Capture the cell that displays the provided text and extract its (X, Y) central coordinate. 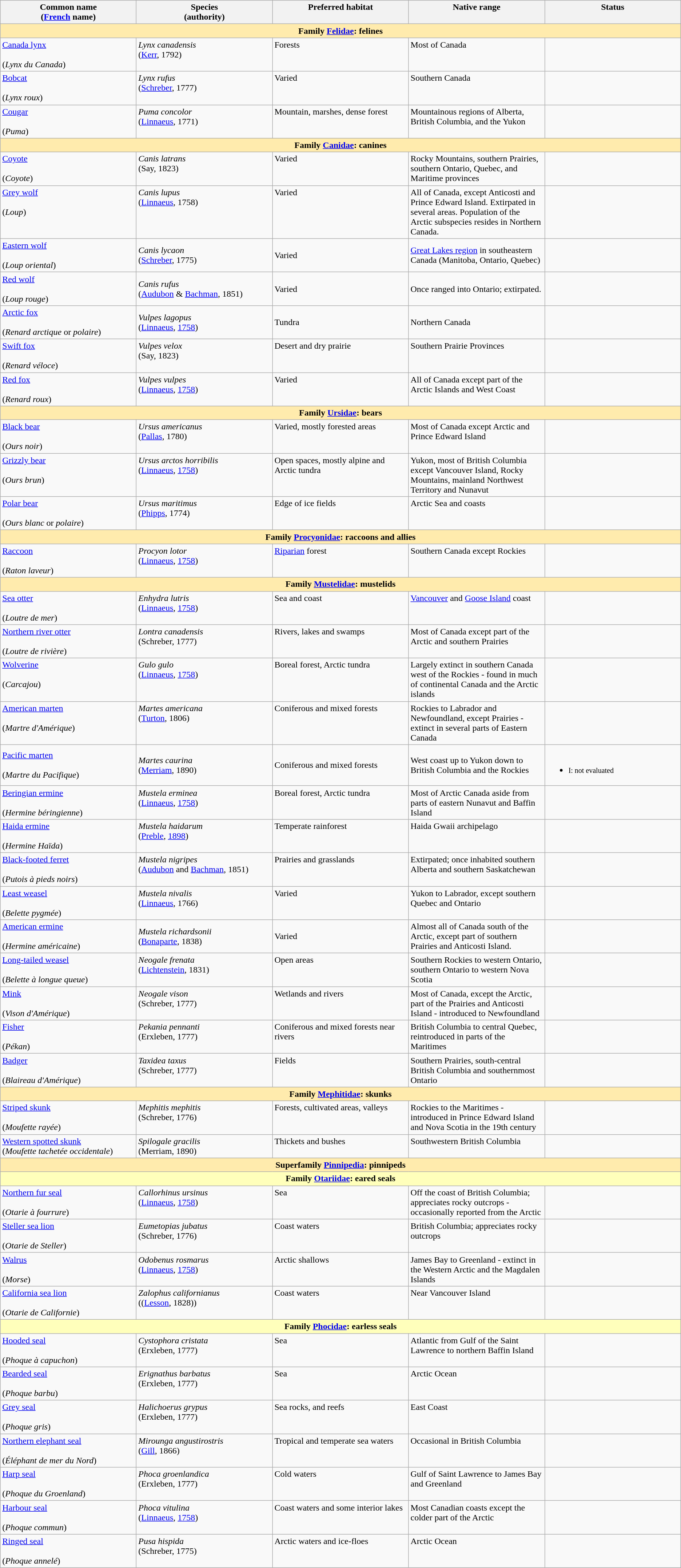
Edge of ice fields (340, 513)
Odobenus rosmarus(Linnaeus, 1758) (204, 1269)
Mink(Vison d'Amérique) (68, 1003)
James Bay to Greenland - extinct in the Western Arctic and the Magdalen Islands (477, 1269)
All of Canada except part of the Arctic Islands and West Coast (477, 389)
Family Procyonidae: raccoons and allies (340, 537)
Family Otariidae: eared seals (340, 1179)
Tropical and temperate sea waters (340, 1451)
Occasional in British Columbia (477, 1451)
Coyote(Coyote) (68, 169)
Forests, cultivated areas, valleys (340, 1118)
Phoca vitulina(Linnaeus, 1758) (204, 1517)
Cougar(Puma) (68, 121)
Western spotted skunk(Moufette tachetée occidentale) (68, 1146)
Most of Arctic Canada aside from parts of eastern Nunavut and Baffin Island (477, 802)
Long-tailed weasel(Belette à longue queue) (68, 970)
Martes americana(Turton, 1806) (204, 723)
Polar bear(Ours blanc or polaire) (68, 513)
Pekania pennanti(Erxleben, 1777) (204, 1037)
Family Canidae: canines (340, 145)
I: not evaluated (613, 765)
British Columbia; appreciates rocky outcrops (477, 1236)
Southwestern British Columbia (477, 1146)
Southern Rockies to western Ontario, southern Ontario to western Nova Scotia (477, 970)
American marten (Martre d'Amérique) (68, 723)
Common name(French name) (68, 12)
Family Ursidae: bears (340, 413)
Family Phocidae: earless seals (340, 1326)
Superfamily Pinnipedia: pinnipeds (340, 1165)
Puma concolor(Linnaeus, 1771) (204, 121)
Sea otter (Loutre de mer) (68, 608)
Coast waters and some interior lakes (340, 1517)
Southern Prairies, south-central British Columbia and southernmost Ontario (477, 1070)
Rivers, lakes and swamps (340, 641)
Most of Canada, except the Arctic, part of the Prairies and Anticosti Island - introduced to Newfoundland (477, 1003)
Canis lupus(Linnaeus, 1758) (204, 212)
Phoca groenlandica(Erxleben, 1777) (204, 1484)
Vulpes velox(Say, 1823) (204, 356)
Vancouver and Goose Island coast (477, 608)
Tundra (340, 322)
Atlantic from Gulf of the Saint Lawrence to northern Baffin Island (477, 1350)
Rockies to Labrador and Newfoundland, except Prairies - extinct in several parts of Eastern Canada (477, 723)
Zalophus californianus((Lesson, 1828)) (204, 1303)
Cold waters (340, 1484)
Walrus (Morse) (68, 1269)
Arctic waters and ice-floes (340, 1551)
Striped skunk (Moufette rayée) (68, 1118)
Northern fur seal (Otarie à fourrure) (68, 1202)
Rocky Mountains, southern Prairies, southern Ontario, Quebec, and Maritime provinces (477, 169)
Ursus arctos horribilis(Linnaeus, 1758) (204, 475)
Riparian forest (340, 561)
Once ranged into Ontario; extirpated. (477, 289)
Extirpated; once inhabited southern Alberta and southern Saskatchewan (477, 869)
Haida ermine(Hermine Haïda) (68, 836)
Temperate rainforest (340, 836)
Neogale frenata(Lichtenstein, 1831) (204, 970)
Preferred habitat (340, 12)
East Coast (477, 1417)
Mustela erminea(Linnaeus, 1758) (204, 802)
Canada lynx(Lynx du Canada) (68, 55)
Halichoerus grypus(Erxleben, 1777) (204, 1417)
Fisher (Pékan) (68, 1037)
Bobcat(Lynx roux) (68, 88)
Sea rocks, and reefs (340, 1417)
Harbour seal (Phoque commun) (68, 1517)
Desert and dry prairie (340, 356)
Off the coast of British Columbia; appreciates rocky outcrops - occasionally reported from the Arctic (477, 1202)
Bearded seal (Phoque barbu) (68, 1384)
American ermine(Hermine américaine) (68, 937)
Family Felidae: felines (340, 31)
Varied, mostly forested areas (340, 437)
Wetlands and rivers (340, 1003)
Mountainous regions of Alberta, British Columbia, and the Yukon (477, 121)
Erignathus barbatus(Erxleben, 1777) (204, 1384)
Taxidea taxus(Schreber, 1777) (204, 1070)
Least weasel(Belette pygmée) (68, 903)
Southern Prairie Provinces (477, 356)
Arctic shallows (340, 1269)
Pacific marten(Martre du Pacifique) (68, 765)
Grey wolf(Loup) (68, 212)
Ursus americanus(Pallas, 1780) (204, 437)
Wolverine (Carcajou) (68, 680)
Rockies to the Maritimes - introduced in Prince Edward Island and Nova Scotia in the 19th century (477, 1118)
Gulf of Saint Lawrence to James Bay and Greenland (477, 1484)
Coniferous and mixed forests near rivers (340, 1037)
West coast up to Yukon down to British Columbia and the Rockies (477, 765)
Neogale vison(Schreber, 1777) (204, 1003)
Yukon to Labrador, except southern Quebec and Ontario (477, 903)
Raccoon(Raton laveur) (68, 561)
Vulpes vulpes(Linnaeus, 1758) (204, 389)
Mustela haidarum(Preble, 1898) (204, 836)
Grizzly bear(Ours brun) (68, 475)
Almost all of Canada south of the Arctic, except part of southern Prairies and Anticosti Island. (477, 937)
Family Mustelidae: mustelids (340, 584)
Red wolf(Loup rouge) (68, 289)
Eumetopias jubatus(Schreber, 1776) (204, 1236)
Eastern wolf(Loup oriental) (68, 255)
Black bear(Ours noir) (68, 437)
Near Vancouver Island (477, 1303)
Most of Canada except part of the Arctic and southern Prairies (477, 641)
Enhydra lutris(Linnaeus, 1758) (204, 608)
Lontra canadensis(Schreber, 1777) (204, 641)
Open areas (340, 970)
Canis rufus(Audubon & Bachman, 1851) (204, 289)
Sea and coast (340, 608)
Mustela nigripes(Audubon and Bachman, 1851) (204, 869)
Southern Canada (477, 88)
Canis lycaon(Schreber, 1775) (204, 255)
Beringian ermine(Hermine béringienne) (68, 802)
Mirounga angustirostris(Gill, 1866) (204, 1451)
Most of Canada (477, 55)
Prairies and grasslands (340, 869)
Swift fox(Renard véloce) (68, 356)
Native range (477, 12)
Cystophora cristata(Erxleben, 1777) (204, 1350)
Mustela nivalis(Linnaeus, 1766) (204, 903)
Status (613, 12)
Arctic fox(Renard arctique or polaire) (68, 322)
Open spaces, mostly alpine and Arctic tundra (340, 475)
British Columbia to central Quebec, reintroduced in parts of the Maritimes (477, 1037)
California sea lion (Otarie de Californie) (68, 1303)
Mustela richardsonii(Bonaparte, 1838) (204, 937)
Harp seal (Phoque du Groenland) (68, 1484)
Mephitis mephitis(Schreber, 1776) (204, 1118)
Gulo gulo(Linnaeus, 1758) (204, 680)
Vulpes lagopus(Linnaeus, 1758) (204, 322)
Black-footed ferret(Putois à pieds noirs) (68, 869)
Species(authority) (204, 12)
Canis latrans(Say, 1823) (204, 169)
Mountain, marshes, dense forest (340, 121)
Hooded seal (Phoque à capuchon) (68, 1350)
Lynx rufus(Schreber, 1777) (204, 88)
Callorhinus ursinus(Linnaeus, 1758) (204, 1202)
Family Mephitidae: skunks (340, 1094)
Largely extinct in southern Canada west of the Rockies - found in much of continental Canada and the Arctic islands (477, 680)
Forests (340, 55)
Spilogale gracilis(Merriam, 1890) (204, 1146)
Most of Canada except Arctic and Prince Edward Island (477, 437)
Steller sea lion (Otarie de Steller) (68, 1236)
Northern elephant seal (Éléphant de mer du Nord) (68, 1451)
Great Lakes region in southeastern Canada (Manitoba, Ontario, Quebec) (477, 255)
Fields (340, 1070)
Procyon lotor(Linnaeus, 1758) (204, 561)
Northern Canada (477, 322)
Badger (Blaireau d'Amérique) (68, 1070)
Arctic Sea and coasts (477, 513)
Lynx canadensis(Kerr, 1792) (204, 55)
Haida Gwaii archipelago (477, 836)
Ringed seal (Phoque annelé) (68, 1551)
Yukon, most of British Columbia except Vancouver Island, Rocky Mountains, mainland Northwest Territory and Nunavut (477, 475)
Most Canadian coasts except the colder part of the Arctic (477, 1517)
Grey seal (Phoque gris) (68, 1417)
Southern Canada except Rockies (477, 561)
Northern river otter (Loutre de rivière) (68, 641)
Thickets and bushes (340, 1146)
Pusa hispida(Schreber, 1775) (204, 1551)
Red fox(Renard roux) (68, 389)
Martes caurina(Merriam, 1890) (204, 765)
Ursus maritimus(Phipps, 1774) (204, 513)
